For the text-containing cell, return its midpoint in (X, Y) coordinate format. 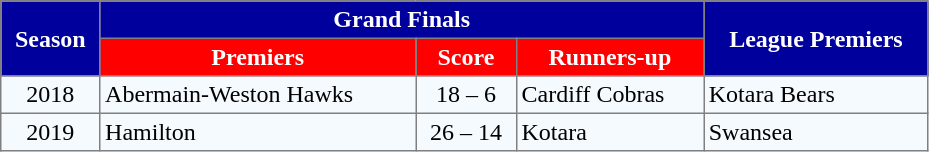
Grand Finals (402, 20)
2019 (50, 132)
2018 (50, 95)
Score (466, 57)
Abermain-Weston Hawks (258, 95)
Swansea (816, 132)
Season (50, 38)
Runners-up (610, 57)
Kotara (610, 132)
Cardiff Cobras (610, 95)
18 – 6 (466, 95)
Hamilton (258, 132)
Premiers (258, 57)
26 – 14 (466, 132)
Kotara Bears (816, 95)
League Premiers (816, 38)
